Output the [x, y] coordinate of the center of the cell containing the given text.  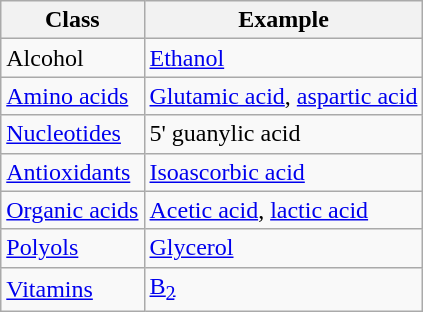
Amino acids [72, 96]
Isoascorbic acid [284, 172]
Nucleotides [72, 134]
Class [72, 20]
Acetic acid, lactic acid [284, 210]
Organic acids [72, 210]
Example [284, 20]
Glutamic acid, aspartic acid [284, 96]
Vitamins [72, 289]
Glycerol [284, 248]
Ethanol [284, 58]
Polyols [72, 248]
Antioxidants [72, 172]
Alcohol [72, 58]
5' guanylic acid [284, 134]
B2 [284, 289]
